Find where the given text appears and provide that cell's center as (x, y) coordinate. 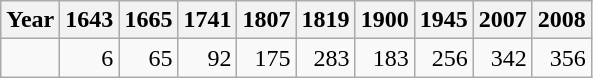
283 (326, 58)
1807 (266, 20)
342 (502, 58)
6 (90, 58)
1819 (326, 20)
1945 (444, 20)
Year (30, 20)
1643 (90, 20)
256 (444, 58)
2008 (562, 20)
2007 (502, 20)
175 (266, 58)
65 (148, 58)
92 (208, 58)
1665 (148, 20)
1900 (384, 20)
356 (562, 58)
183 (384, 58)
1741 (208, 20)
